Identify which cell holds the provided text, then report its (X, Y) central coordinate. 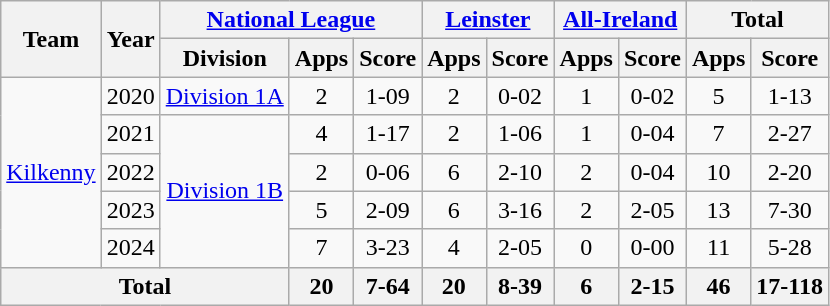
46 (718, 286)
2-10 (520, 172)
2020 (130, 96)
Division (224, 58)
17-118 (790, 286)
0-00 (652, 248)
0-06 (388, 172)
2022 (130, 172)
8-39 (520, 286)
13 (718, 210)
2-27 (790, 134)
10 (718, 172)
Team (51, 39)
7-30 (790, 210)
Year (130, 39)
Division 1B (224, 191)
2-09 (388, 210)
2021 (130, 134)
5-28 (790, 248)
2-15 (652, 286)
Division 1A (224, 96)
3-16 (520, 210)
2024 (130, 248)
0 (586, 248)
1-06 (520, 134)
Kilkenny (51, 172)
2023 (130, 210)
Leinster (488, 20)
All-Ireland (620, 20)
1-09 (388, 96)
2-20 (790, 172)
3-23 (388, 248)
7-64 (388, 286)
National League (290, 20)
1-17 (388, 134)
11 (718, 248)
1-13 (790, 96)
